From the cell containing the given text, extract its center point as [X, Y] coordinate. 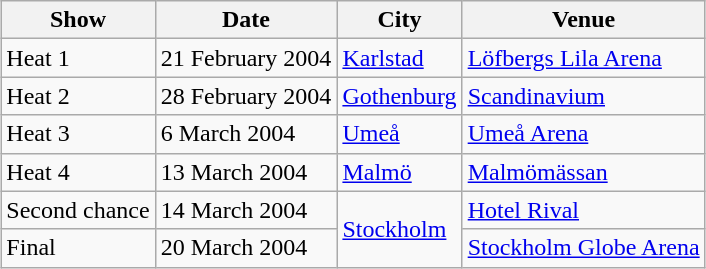
28 February 2004 [246, 96]
Heat 2 [78, 96]
Stockholm Globe Arena [584, 248]
20 March 2004 [246, 248]
Second chance [78, 210]
Hotel Rival [584, 210]
Scandinavium [584, 96]
13 March 2004 [246, 172]
Venue [584, 20]
Heat 1 [78, 58]
Malmömässan [584, 172]
Umeå Arena [584, 134]
Karlstad [400, 58]
Umeå [400, 134]
Gothenburg [400, 96]
21 February 2004 [246, 58]
14 March 2004 [246, 210]
Heat 3 [78, 134]
Show [78, 20]
Heat 4 [78, 172]
Final [78, 248]
Stockholm [400, 229]
Malmö [400, 172]
6 March 2004 [246, 134]
Date [246, 20]
City [400, 20]
Löfbergs Lila Arena [584, 58]
